Output the [X, Y] coordinate of the center of the cell containing the given text.  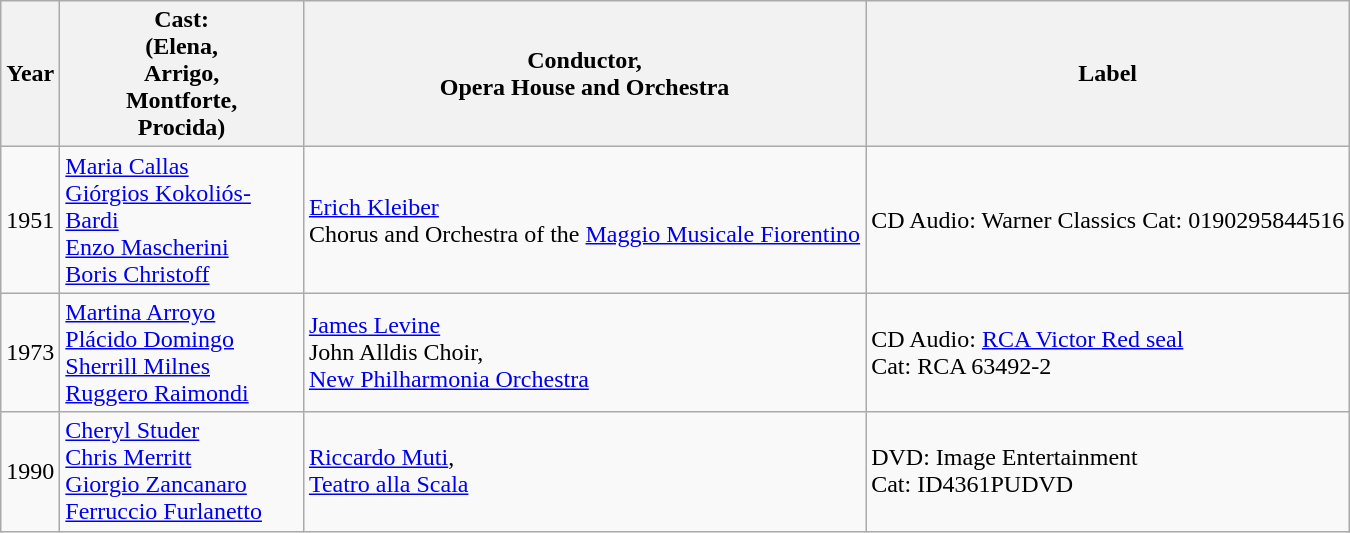
1951 [30, 220]
Conductor,Opera House and Orchestra [584, 74]
Year [30, 74]
Erich KleiberChorus and Orchestra of the Maggio Musicale Fiorentino [584, 220]
Maria CallasGiórgios Kokoliós-BardiEnzo MascheriniBoris Christoff [182, 220]
CD Audio: RCA Victor Red sealCat: RCA 63492-2 [1108, 352]
DVD: Image Entertainment Cat: ID4361PUDVD [1108, 472]
Riccardo Muti,Teatro alla Scala [584, 472]
1990 [30, 472]
Martina ArroyoPlácido DomingoSherrill MilnesRuggero Raimondi [182, 352]
CD Audio: Warner Classics Cat: 0190295844516 [1108, 220]
James LevineJohn Alldis Choir,New Philharmonia Orchestra [584, 352]
Label [1108, 74]
Cheryl StuderChris MerrittGiorgio ZancanaroFerruccio Furlanetto [182, 472]
Cast:(Elena,Arrigo,Montforte,Procida) [182, 74]
1973 [30, 352]
